Locate the cell with the specified text and output its (X, Y) center coordinate. 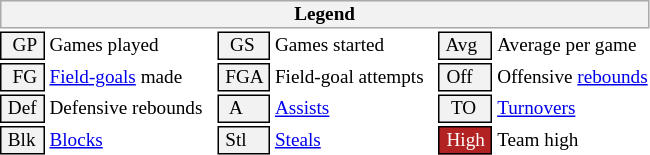
Offensive rebounds (573, 77)
Team high (573, 140)
TO (466, 108)
Legend (324, 14)
A (244, 108)
Field-goal attempts (354, 77)
Defensive rebounds (131, 108)
GP (22, 46)
Blocks (131, 140)
Turnovers (573, 108)
Games played (131, 46)
Average per game (573, 46)
Stl (244, 140)
Off (466, 77)
Games started (354, 46)
Blk (22, 140)
Field-goals made (131, 77)
Steals (354, 140)
FGA (244, 77)
High (466, 140)
FG (22, 77)
Assists (354, 108)
Avg (466, 46)
Def (22, 108)
GS (244, 46)
